Scan for the cell matching the given text and deliver its (X, Y) coordinate at center. 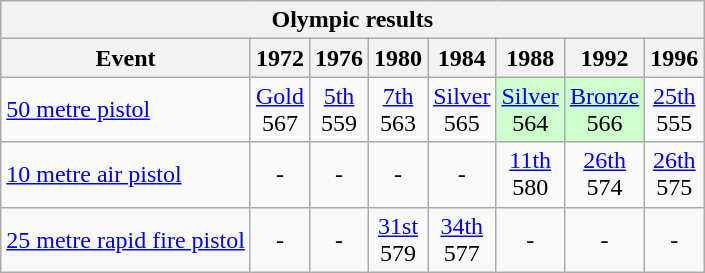
1988 (530, 58)
Silver565 (462, 110)
1972 (280, 58)
50 metre pistol (126, 110)
1976 (338, 58)
10 metre air pistol (126, 174)
Event (126, 58)
26th575 (674, 174)
Bronze566 (604, 110)
Olympic results (352, 20)
26th574 (604, 174)
1984 (462, 58)
34th577 (462, 240)
1996 (674, 58)
7th563 (398, 110)
Gold567 (280, 110)
1992 (604, 58)
11th580 (530, 174)
Silver564 (530, 110)
25th555 (674, 110)
31st579 (398, 240)
25 metre rapid fire pistol (126, 240)
1980 (398, 58)
5th559 (338, 110)
